Extract the (x, y) coordinate from the center of the cell holding the provided text.  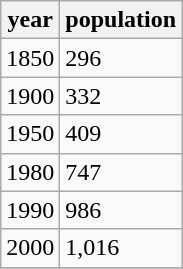
332 (121, 96)
409 (121, 134)
year (30, 20)
1990 (30, 210)
2000 (30, 248)
1950 (30, 134)
1980 (30, 172)
1,016 (121, 248)
747 (121, 172)
296 (121, 58)
population (121, 20)
1850 (30, 58)
986 (121, 210)
1900 (30, 96)
